Pinpoint the cell where the given text exists, returning its [x, y] midpoint coordinate. 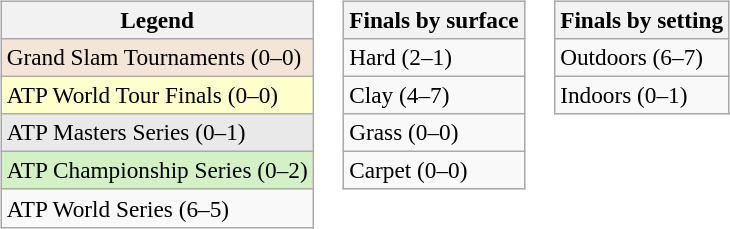
Finals by surface [434, 20]
Grass (0–0) [434, 133]
Legend [157, 20]
Grand Slam Tournaments (0–0) [157, 57]
Outdoors (6–7) [642, 57]
Indoors (0–1) [642, 95]
Clay (4–7) [434, 95]
Hard (2–1) [434, 57]
ATP World Series (6–5) [157, 208]
Carpet (0–0) [434, 171]
ATP Championship Series (0–2) [157, 171]
ATP World Tour Finals (0–0) [157, 95]
Finals by setting [642, 20]
ATP Masters Series (0–1) [157, 133]
